Determine the (X, Y) coordinate at the center of the cell enclosing the given text.  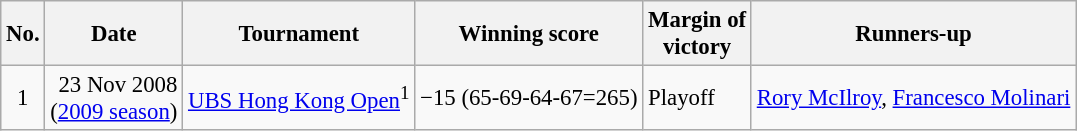
Margin ofvictory (698, 34)
−15 (65-69-64-67=265) (529, 98)
Winning score (529, 34)
Date (114, 34)
Tournament (299, 34)
Runners-up (913, 34)
1 (23, 98)
No. (23, 34)
Rory McIlroy, Francesco Molinari (913, 98)
23 Nov 2008(2009 season) (114, 98)
Playoff (698, 98)
UBS Hong Kong Open1 (299, 98)
